Find where the given text appears and provide that cell's center as (x, y) coordinate. 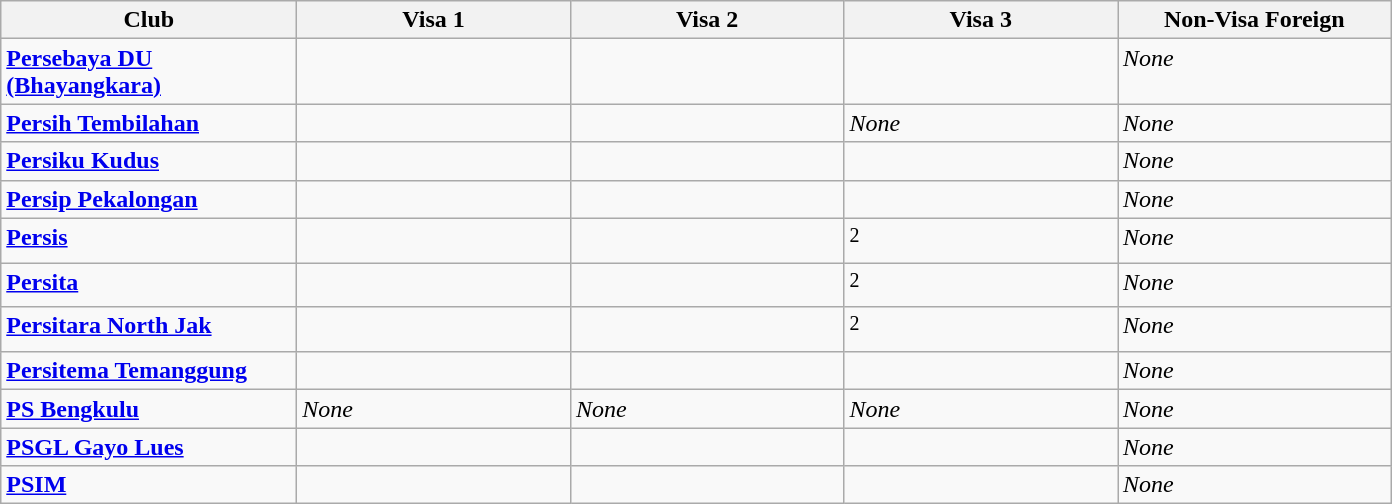
Persip Pekalongan (149, 199)
Persih Tembilahan (149, 123)
Persis (149, 240)
Persitema Temanggung (149, 371)
Visa 3 (981, 20)
PSIM (149, 485)
Visa 1 (434, 20)
Persita (149, 286)
Persitara North Jak (149, 330)
Non-Visa Foreign (1255, 20)
PSGL Gayo Lues (149, 447)
Persebaya DU (Bhayangkara) (149, 72)
Club (149, 20)
Persiku Kudus (149, 161)
PS Bengkulu (149, 409)
Visa 2 (707, 20)
